Return the (x, y) coordinate for the center point of the cell that contains the specified text.  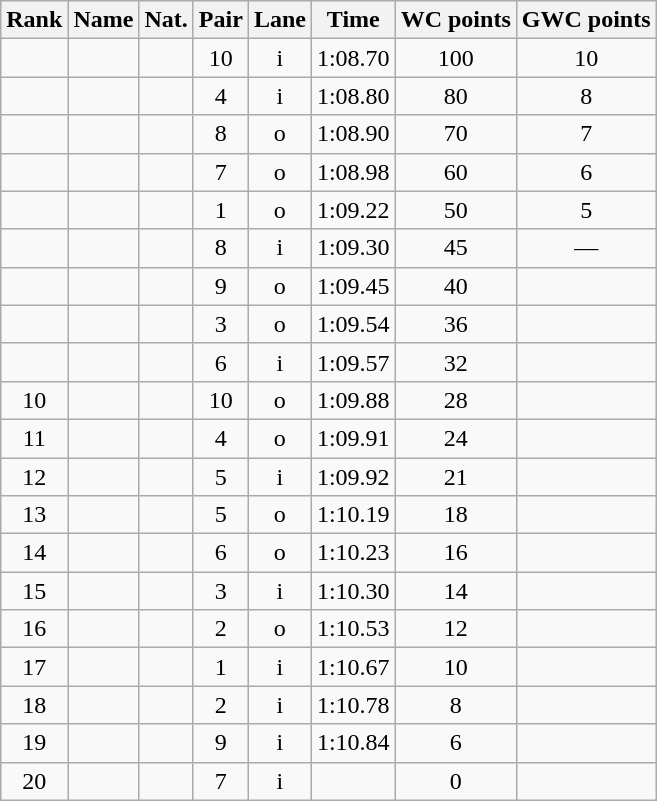
1:09.91 (353, 438)
Time (353, 20)
1:10.30 (353, 591)
1:09.88 (353, 400)
GWC points (586, 20)
70 (456, 134)
1:09.54 (353, 324)
Nat. (166, 20)
Name (104, 20)
1:08.98 (353, 172)
80 (456, 96)
40 (456, 286)
Rank (34, 20)
20 (34, 781)
1:09.30 (353, 248)
1:10.19 (353, 515)
45 (456, 248)
15 (34, 591)
32 (456, 362)
1:08.90 (353, 134)
19 (34, 743)
1:10.67 (353, 667)
Pair (220, 20)
1:08.80 (353, 96)
28 (456, 400)
1:08.70 (353, 58)
1:10.84 (353, 743)
1:10.23 (353, 553)
11 (34, 438)
1:10.53 (353, 629)
36 (456, 324)
WC points (456, 20)
17 (34, 667)
— (586, 248)
13 (34, 515)
21 (456, 477)
50 (456, 210)
1:09.22 (353, 210)
1:09.92 (353, 477)
24 (456, 438)
0 (456, 781)
Lane (280, 20)
1:10.78 (353, 705)
60 (456, 172)
100 (456, 58)
1:09.45 (353, 286)
1:09.57 (353, 362)
